Return [X, Y] of the center of cell containing provided text 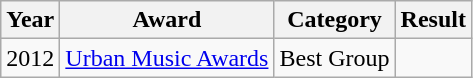
2012 [30, 58]
Urban Music Awards [167, 58]
Result [433, 20]
Best Group [334, 58]
Year [30, 20]
Award [167, 20]
Category [334, 20]
